For the text-containing cell, return its midpoint in (X, Y) coordinate format. 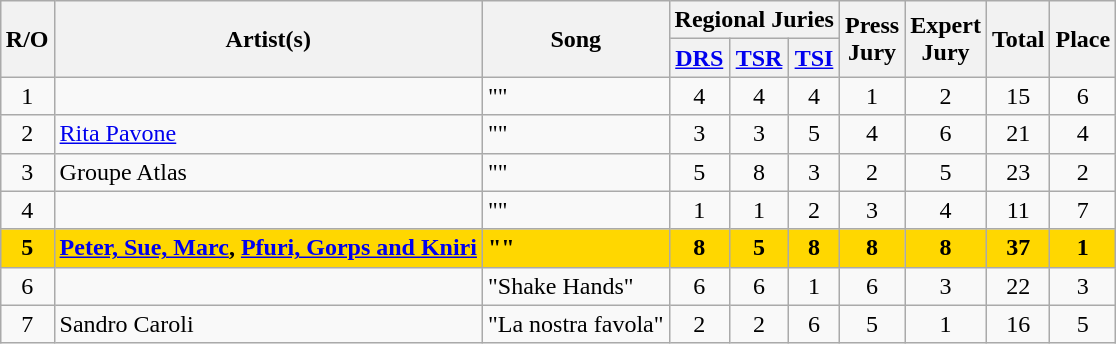
ExpertJury (946, 39)
23 (1018, 172)
Artist(s) (268, 39)
TSI (814, 58)
Groupe Atlas (268, 172)
Sandro Caroli (268, 324)
37 (1018, 248)
Song (576, 39)
16 (1018, 324)
Peter, Sue, Marc, Pfuri, Gorps and Kniri (268, 248)
Regional Juries (754, 20)
21 (1018, 134)
11 (1018, 210)
15 (1018, 96)
DRS (699, 58)
Place (1083, 39)
"Shake Hands" (576, 286)
"La nostra favola" (576, 324)
Rita Pavone (268, 134)
Total (1018, 39)
TSR (758, 58)
22 (1018, 286)
R/O (27, 39)
PressJury (872, 39)
